Search for the cell housing the specified text and yield its (X, Y) center coordinate. 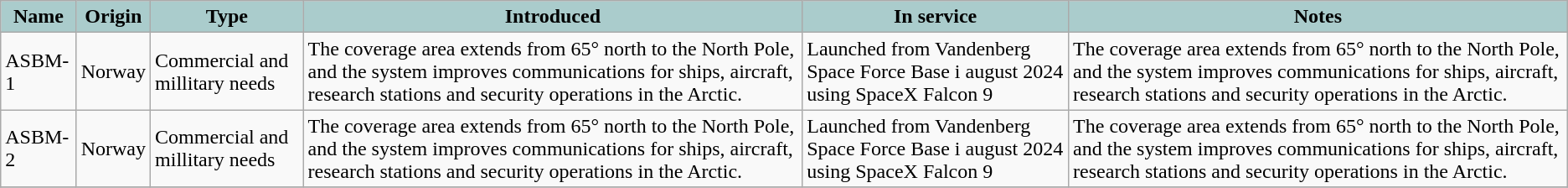
In service (936, 17)
Notes (1318, 17)
ASBM-2 (39, 149)
Name (39, 17)
Origin (113, 17)
Introduced (553, 17)
Type (228, 17)
ASBM-1 (39, 71)
